Pinpoint the cell where the given text exists, returning its [X, Y] midpoint coordinate. 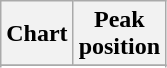
Chart [37, 34]
Peakposition [119, 34]
